Return the (x, y) coordinate for the center point of the cell that contains the specified text.  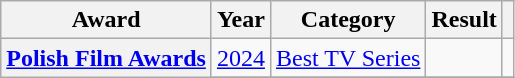
Year (240, 20)
Result (464, 20)
2024 (240, 58)
Award (106, 20)
Polish Film Awards (106, 58)
Category (348, 20)
Best TV Series (348, 58)
